Return [x, y] of the center of cell containing provided text 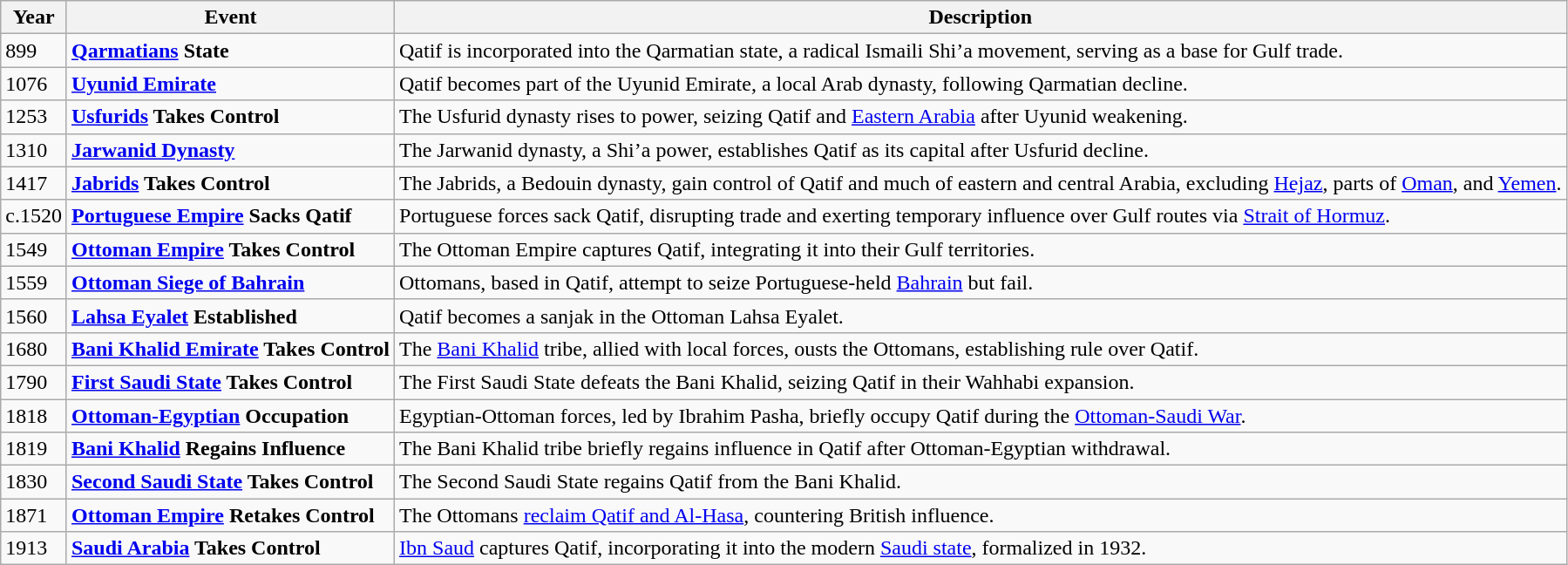
1076 [34, 84]
1253 [34, 117]
The Ottomans reclaim Qatif and Al-Hasa, countering British influence. [981, 515]
1819 [34, 449]
Lahsa Eyalet Established [230, 316]
c.1520 [34, 216]
Uyunid Emirate [230, 84]
Qatif is incorporated into the Qarmatian state, a radical Ismaili Shi’a movement, serving as a base for Gulf trade. [981, 51]
Qatif becomes a sanjak in the Ottoman Lahsa Eyalet. [981, 316]
Saudi Arabia Takes Control [230, 548]
899 [34, 51]
Ibn Saud captures Qatif, incorporating it into the modern Saudi state, formalized in 1932. [981, 548]
The Bani Khalid tribe, allied with local forces, ousts the Ottomans, establishing rule over Qatif. [981, 349]
Ottoman-Egyptian Occupation [230, 416]
Jarwanid Dynasty [230, 150]
Second Saudi State Takes Control [230, 482]
Event [230, 17]
Year [34, 17]
Portuguese Empire Sacks Qatif [230, 216]
1310 [34, 150]
The Jarwanid dynasty, a Shi’a power, establishes Qatif as its capital after Usfurid decline. [981, 150]
Bani Khalid Regains Influence [230, 449]
1417 [34, 183]
Ottoman Empire Retakes Control [230, 515]
Description [981, 17]
1871 [34, 515]
Qatif becomes part of the Uyunid Emirate, a local Arab dynasty, following Qarmatian decline. [981, 84]
Ottoman Siege of Bahrain [230, 282]
The Usfurid dynasty rises to power, seizing Qatif and Eastern Arabia after Uyunid weakening. [981, 117]
First Saudi State Takes Control [230, 382]
Bani Khalid Emirate Takes Control [230, 349]
1913 [34, 548]
1680 [34, 349]
The Bani Khalid tribe briefly regains influence in Qatif after Ottoman-Egyptian withdrawal. [981, 449]
The First Saudi State defeats the Bani Khalid, seizing Qatif in their Wahhabi expansion. [981, 382]
1560 [34, 316]
Jabrids Takes Control [230, 183]
Ottoman Empire Takes Control [230, 249]
Usfurids Takes Control [230, 117]
Egyptian-Ottoman forces, led by Ibrahim Pasha, briefly occupy Qatif during the Ottoman-Saudi War. [981, 416]
1549 [34, 249]
Ottomans, based in Qatif, attempt to seize Portuguese-held Bahrain but fail. [981, 282]
1790 [34, 382]
The Ottoman Empire captures Qatif, integrating it into their Gulf territories. [981, 249]
Qarmatians State [230, 51]
1818 [34, 416]
The Second Saudi State regains Qatif from the Bani Khalid. [981, 482]
1830 [34, 482]
Portuguese forces sack Qatif, disrupting trade and exerting temporary influence over Gulf routes via Strait of Hormuz. [981, 216]
1559 [34, 282]
The Jabrids, a Bedouin dynasty, gain control of Qatif and much of eastern and central Arabia, excluding Hejaz, parts of Oman, and Yemen. [981, 183]
